Find where the given text appears and provide that cell's center as (X, Y) coordinate. 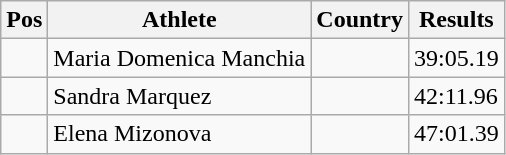
39:05.19 (457, 58)
Pos (24, 20)
47:01.39 (457, 134)
Maria Domenica Manchia (180, 58)
Results (457, 20)
42:11.96 (457, 96)
Sandra Marquez (180, 96)
Athlete (180, 20)
Country (360, 20)
Elena Mizonova (180, 134)
